Search for the cell housing the specified text and yield its (X, Y) center coordinate. 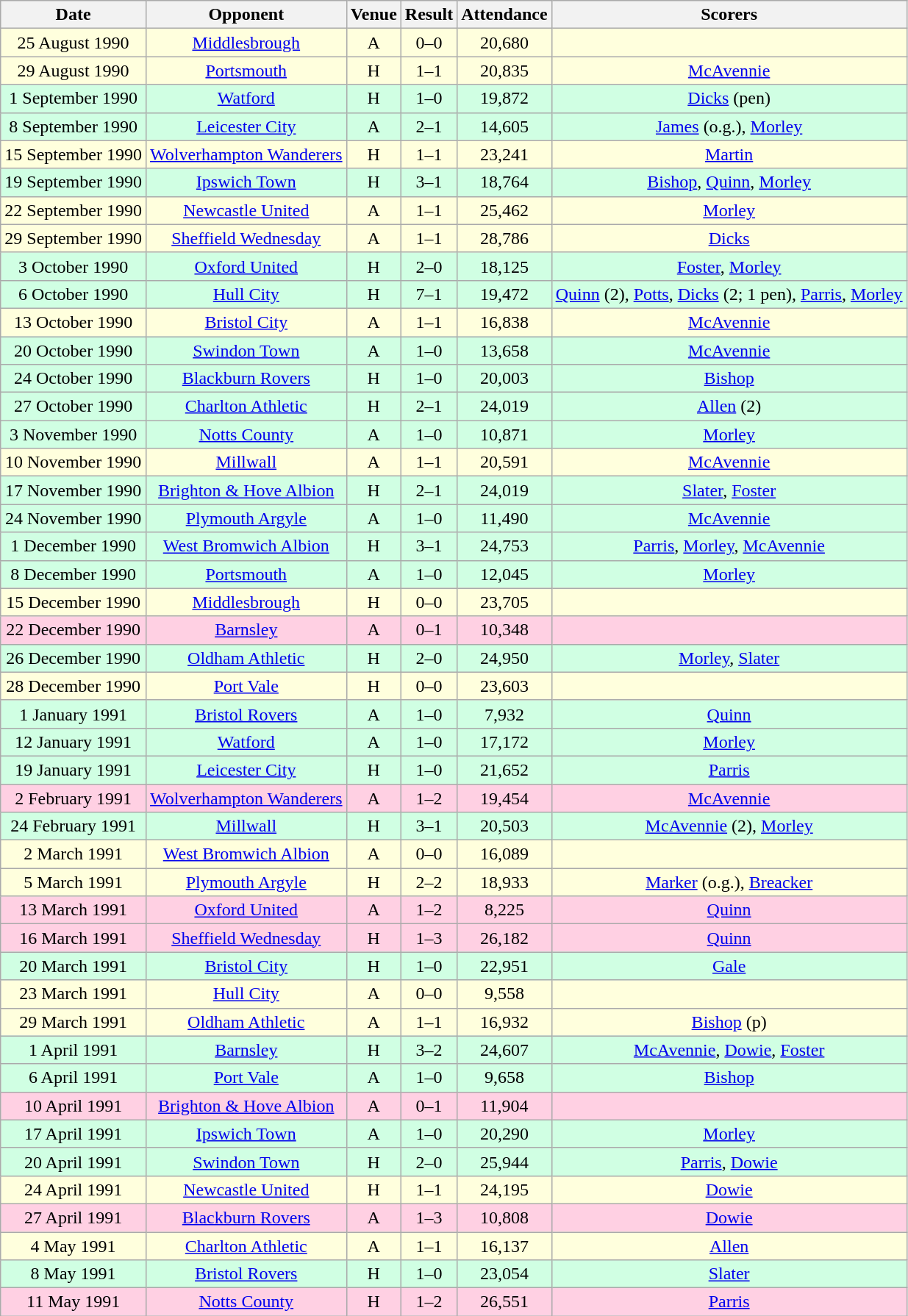
14,605 (504, 126)
1 December 1990 (74, 546)
22 September 1990 (74, 210)
20,591 (504, 462)
8 May 1991 (74, 1274)
Parris, Morley, McAvennie (729, 546)
11,490 (504, 518)
22 December 1990 (74, 630)
6 October 1990 (74, 294)
20,290 (504, 1134)
13,658 (504, 351)
Marker (o.g.), Breacker (729, 882)
20 March 1991 (74, 966)
1 January 1991 (74, 714)
20,680 (504, 43)
Slater, Foster (729, 490)
Attendance (504, 15)
McAvennie (2), Morley (729, 826)
Bishop (p) (729, 1022)
Allen (2) (729, 407)
3–2 (429, 1050)
18,933 (504, 882)
10 November 1990 (74, 462)
8 September 1990 (74, 126)
29 August 1990 (74, 71)
19,872 (504, 99)
17 April 1991 (74, 1134)
20 October 1990 (74, 351)
17 November 1990 (74, 490)
23 March 1991 (74, 994)
20,835 (504, 71)
5 March 1991 (74, 882)
1 September 1990 (74, 99)
2 March 1991 (74, 854)
Parris, Dowie (729, 1162)
Scorers (729, 15)
12,045 (504, 574)
13 October 1990 (74, 322)
3 November 1990 (74, 435)
24 October 1990 (74, 379)
9,558 (504, 994)
24 February 1991 (74, 826)
29 September 1990 (74, 238)
Dicks (pen) (729, 99)
23,054 (504, 1274)
8 December 1990 (74, 574)
15 September 1990 (74, 154)
James (o.g.), Morley (729, 126)
19,454 (504, 798)
24,607 (504, 1050)
26,551 (504, 1302)
Bishop, Quinn, Morley (729, 182)
Quinn (2), Potts, Dicks (2; 1 pen), Parris, Morley (729, 294)
12 January 1991 (74, 742)
Foster, Morley (729, 266)
Opponent (246, 15)
17,172 (504, 742)
18,125 (504, 266)
16,838 (504, 322)
9,658 (504, 1078)
10,871 (504, 435)
Morley, Slater (729, 658)
26,182 (504, 938)
24 November 1990 (74, 518)
15 December 1990 (74, 602)
24,950 (504, 658)
23,603 (504, 686)
Dicks (729, 238)
24,753 (504, 546)
Martin (729, 154)
20,503 (504, 826)
11 May 1991 (74, 1302)
25,462 (504, 210)
20 April 1991 (74, 1162)
10,808 (504, 1217)
16,137 (504, 1246)
3 October 1990 (74, 266)
Slater (729, 1274)
19 September 1990 (74, 182)
16,089 (504, 854)
6 April 1991 (74, 1078)
25,944 (504, 1162)
28,786 (504, 238)
27 October 1990 (74, 407)
25 August 1990 (74, 43)
22,951 (504, 966)
Allen (729, 1246)
16 March 1991 (74, 938)
18,764 (504, 182)
4 May 1991 (74, 1246)
24 April 1991 (74, 1190)
23,705 (504, 602)
7,932 (504, 714)
7–1 (429, 294)
Date (74, 15)
10 April 1991 (74, 1106)
20,003 (504, 379)
1 April 1991 (74, 1050)
24,195 (504, 1190)
8,225 (504, 910)
28 December 1990 (74, 686)
27 April 1991 (74, 1217)
11,904 (504, 1106)
16,932 (504, 1022)
McAvennie, Dowie, Foster (729, 1050)
19,472 (504, 294)
29 March 1991 (74, 1022)
13 March 1991 (74, 910)
19 January 1991 (74, 770)
10,348 (504, 630)
2 February 1991 (74, 798)
Venue (373, 15)
21,652 (504, 770)
23,241 (504, 154)
Result (429, 15)
2–2 (429, 882)
Gale (729, 966)
26 December 1990 (74, 658)
